For the text-containing cell, return its midpoint in [x, y] coordinate format. 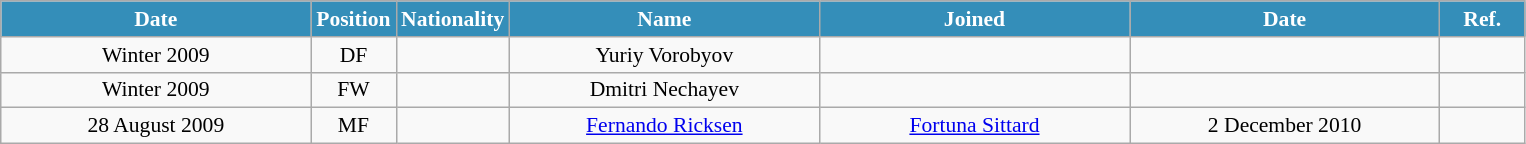
Name [664, 19]
2 December 2010 [1285, 126]
28 August 2009 [156, 126]
Dmitri Nechayev [664, 90]
Position [354, 19]
Yuriy Vorobyov [664, 55]
Fortuna Sittard [974, 126]
DF [354, 55]
MF [354, 126]
Joined [974, 19]
Ref. [1482, 19]
Nationality [452, 19]
FW [354, 90]
Fernando Ricksen [664, 126]
